Identify which cell holds the provided text, then report its [x, y] central coordinate. 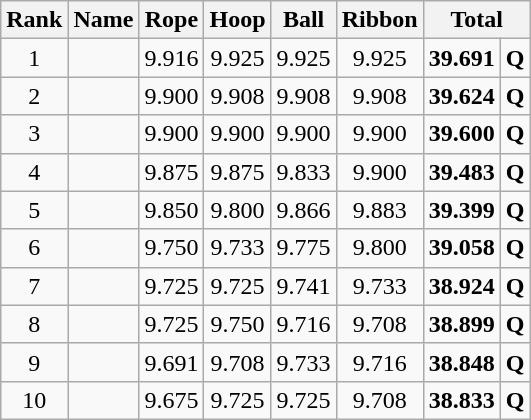
4 [34, 172]
39.691 [462, 58]
Rope [172, 20]
Total [476, 20]
Name [104, 20]
3 [34, 134]
7 [34, 286]
38.833 [462, 400]
9.866 [304, 210]
8 [34, 324]
10 [34, 400]
5 [34, 210]
38.848 [462, 362]
Ball [304, 20]
Ribbon [380, 20]
39.600 [462, 134]
39.399 [462, 210]
2 [34, 96]
9.675 [172, 400]
38.899 [462, 324]
Hoop [238, 20]
6 [34, 248]
38.924 [462, 286]
9.833 [304, 172]
39.483 [462, 172]
9.691 [172, 362]
Rank [34, 20]
39.058 [462, 248]
9.775 [304, 248]
9.883 [380, 210]
9.741 [304, 286]
9.850 [172, 210]
9.916 [172, 58]
1 [34, 58]
9 [34, 362]
39.624 [462, 96]
